Search for the cell housing the specified text and yield its [X, Y] center coordinate. 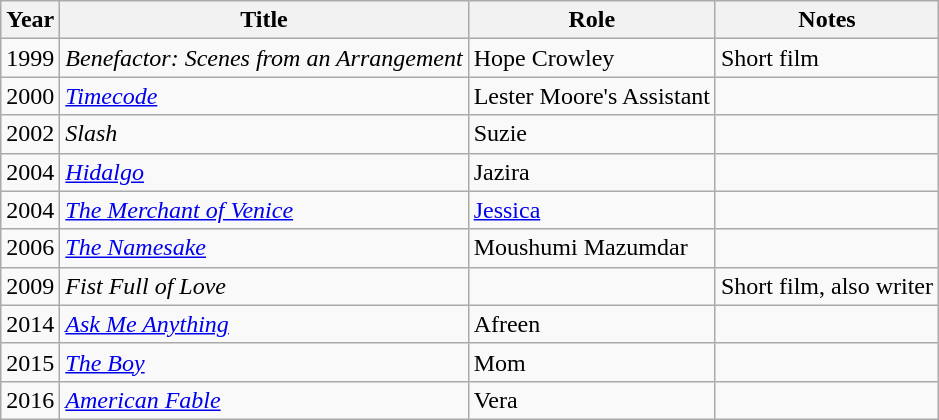
Benefactor: Scenes from an Arrangement [264, 58]
Vera [592, 400]
Short film [826, 58]
Fist Full of Love [264, 286]
Jessica [592, 210]
The Namesake [264, 248]
2014 [30, 324]
Moushumi Mazumdar [592, 248]
2016 [30, 400]
2002 [30, 134]
2000 [30, 96]
The Boy [264, 362]
The Merchant of Venice [264, 210]
Hidalgo [264, 172]
Short film, also writer [826, 286]
Suzie [592, 134]
Year [30, 20]
Title [264, 20]
2006 [30, 248]
Notes [826, 20]
Role [592, 20]
Hope Crowley [592, 58]
Ask Me Anything [264, 324]
Afreen [592, 324]
2009 [30, 286]
Slash [264, 134]
2015 [30, 362]
American Fable [264, 400]
Mom [592, 362]
Lester Moore's Assistant [592, 96]
1999 [30, 58]
Timecode [264, 96]
Jazira [592, 172]
